Search for the cell housing the specified text and yield its (x, y) center coordinate. 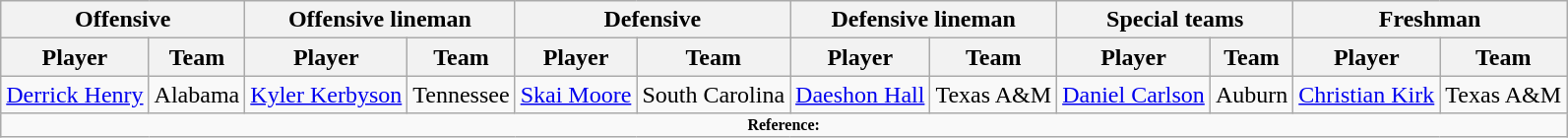
Daeshon Hall (860, 95)
Alabama (197, 95)
Derrick Henry (75, 95)
Kyler Kerbyson (327, 95)
South Carolina (714, 95)
Offensive lineman (380, 20)
Christian Kirk (1366, 95)
Auburn (1251, 95)
Offensive (123, 20)
Defensive lineman (923, 20)
Daniel Carlson (1134, 95)
Special teams (1175, 20)
Defensive (652, 20)
Tennessee (461, 95)
Freshman (1430, 20)
Reference: (784, 125)
Skai Moore (576, 95)
